Output the (X, Y) coordinate of the center of the cell containing the given text.  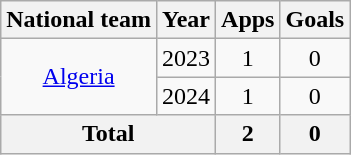
Year (186, 20)
National team (79, 20)
Algeria (79, 77)
Goals (315, 20)
2023 (186, 58)
2024 (186, 96)
Apps (248, 20)
Total (108, 134)
2 (248, 134)
